Identify which cell holds the provided text, then report its [x, y] central coordinate. 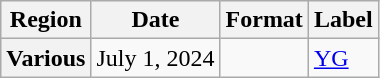
Label [343, 20]
July 1, 2024 [156, 58]
Various [46, 58]
Date [156, 20]
Format [264, 20]
Region [46, 20]
YG [343, 58]
